Output the [x, y] coordinate of the center of the cell containing the given text.  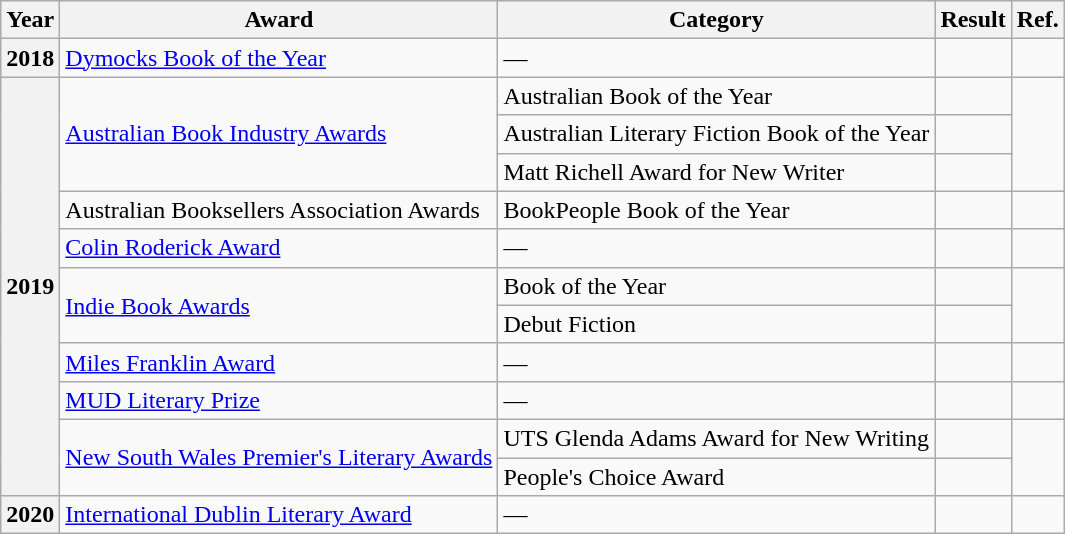
People's Choice Award [716, 477]
Miles Franklin Award [279, 362]
2020 [30, 515]
Result [973, 20]
Colin Roderick Award [279, 248]
New South Wales Premier's Literary Awards [279, 457]
2019 [30, 286]
Australian Book Industry Awards [279, 134]
International Dublin Literary Award [279, 515]
Australian Literary Fiction Book of the Year [716, 134]
2018 [30, 58]
Indie Book Awards [279, 305]
BookPeople Book of the Year [716, 210]
MUD Literary Prize [279, 400]
Matt Richell Award for New Writer [716, 172]
Debut Fiction [716, 324]
Australian Book of the Year [716, 96]
Dymocks Book of the Year [279, 58]
UTS Glenda Adams Award for New Writing [716, 438]
Australian Booksellers Association Awards [279, 210]
Book of the Year [716, 286]
Category [716, 20]
Award [279, 20]
Year [30, 20]
Ref. [1038, 20]
